Provide the [x, y] coordinate of the cell's center where the given text is located.  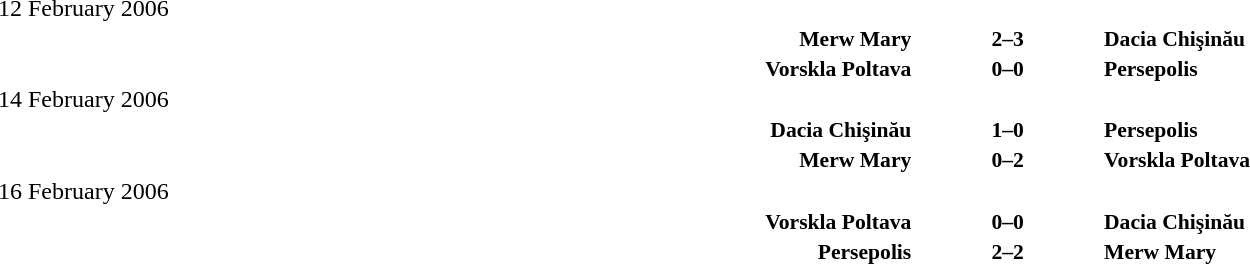
1–0 [1008, 130]
0–2 [1008, 160]
2–3 [1008, 38]
